Provide the [x, y] coordinate of the cell's center where the given text is located.  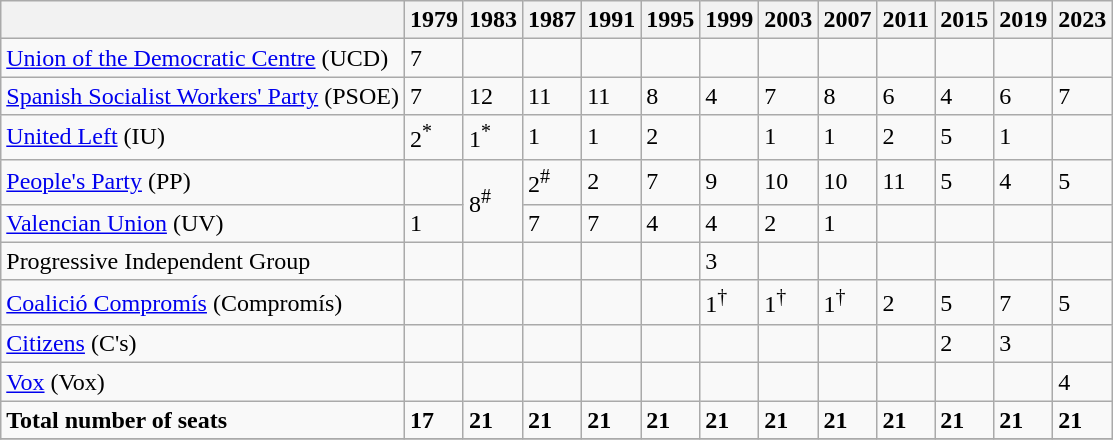
8# [492, 200]
1999 [730, 20]
1991 [612, 20]
Valencian Union (UV) [203, 223]
2019 [1024, 20]
2# [552, 182]
17 [434, 420]
United Left (IU) [203, 138]
Progressive Independent Group [203, 261]
1* [492, 138]
1995 [670, 20]
12 [492, 96]
9 [730, 182]
Coalició Compromís (Compromís) [203, 302]
2015 [964, 20]
Union of the Democratic Centre (UCD) [203, 58]
Spanish Socialist Workers' Party (PSOE) [203, 96]
Vox (Vox) [203, 382]
2011 [906, 20]
1979 [434, 20]
1987 [552, 20]
2007 [848, 20]
Total number of seats [203, 420]
1983 [492, 20]
2003 [788, 20]
Citizens (C's) [203, 344]
2023 [1082, 20]
People's Party (PP) [203, 182]
2* [434, 138]
